Return the (x, y) coordinate for the center point of the cell that contains the specified text.  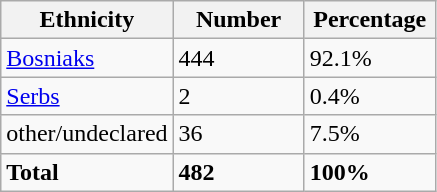
0.4% (370, 96)
100% (370, 172)
482 (238, 172)
2 (238, 96)
Percentage (370, 20)
7.5% (370, 134)
444 (238, 58)
Total (87, 172)
Serbs (87, 96)
36 (238, 134)
Number (238, 20)
Bosniaks (87, 58)
Ethnicity (87, 20)
other/undeclared (87, 134)
92.1% (370, 58)
